Return [x, y] of the center of cell containing provided text 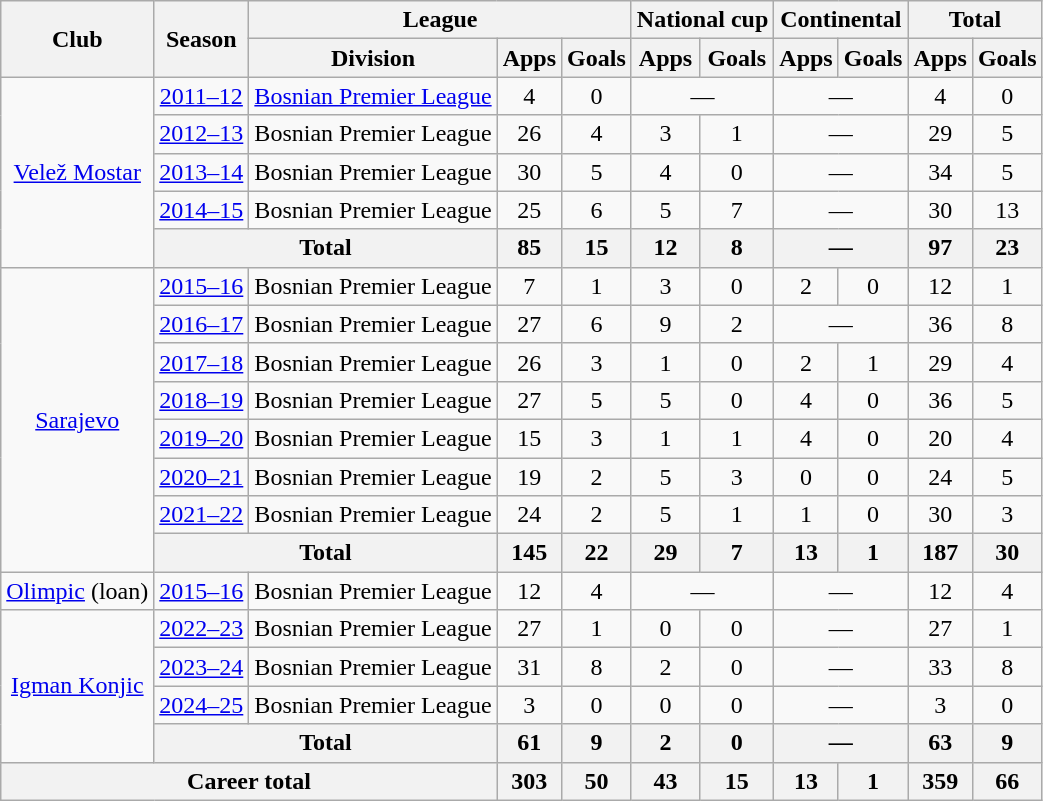
National cup [702, 20]
Division [373, 58]
22 [597, 553]
50 [597, 781]
2022–23 [202, 629]
Igman Konjic [78, 686]
31 [529, 667]
Season [202, 39]
85 [529, 248]
43 [665, 781]
97 [940, 248]
2012–13 [202, 134]
61 [529, 743]
2024–25 [202, 705]
Career total [249, 781]
187 [940, 553]
League [440, 20]
359 [940, 781]
33 [940, 667]
Olimpic (loan) [78, 591]
Continental [841, 20]
23 [1007, 248]
Sarajevo [78, 419]
2014–15 [202, 210]
145 [529, 553]
2017–18 [202, 362]
Velež Mostar [78, 172]
2018–19 [202, 400]
2020–21 [202, 477]
2013–14 [202, 172]
19 [529, 477]
34 [940, 172]
Club [78, 39]
2019–20 [202, 438]
2023–24 [202, 667]
20 [940, 438]
2011–12 [202, 96]
2021–22 [202, 515]
63 [940, 743]
66 [1007, 781]
303 [529, 781]
2016–17 [202, 324]
25 [529, 210]
